Capture the cell that displays the provided text and extract its (X, Y) central coordinate. 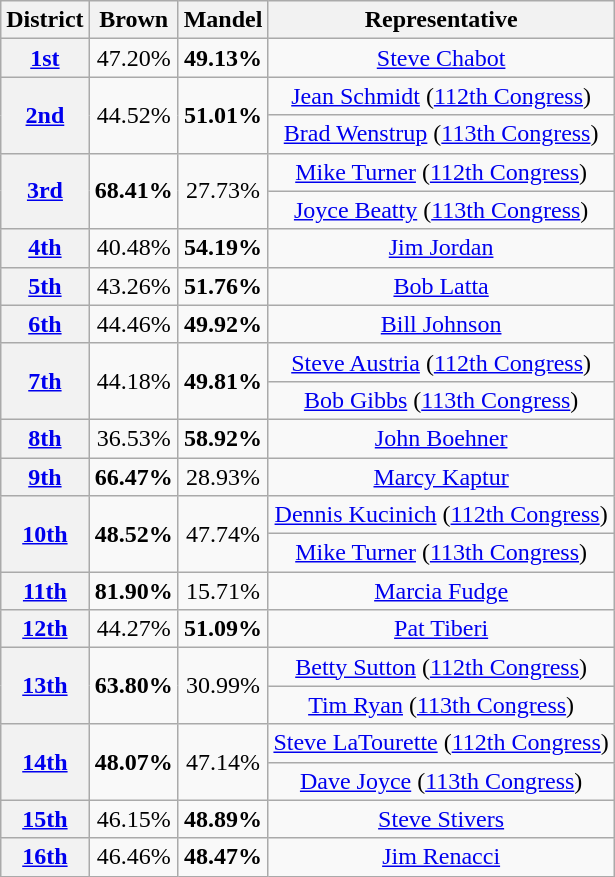
48.07% (134, 762)
Mandel (223, 20)
51.09% (223, 629)
2nd (45, 115)
7th (45, 381)
3rd (45, 191)
Jean Schmidt (112th Congress) (441, 96)
Mike Turner (113th Congress) (441, 553)
Steve Stivers (441, 819)
District (45, 20)
49.92% (223, 324)
36.53% (134, 438)
81.90% (134, 591)
5th (45, 286)
68.41% (134, 191)
44.52% (134, 115)
16th (45, 857)
13th (45, 686)
54.19% (223, 248)
11th (45, 591)
43.26% (134, 286)
48.52% (134, 534)
12th (45, 629)
10th (45, 534)
Dave Joyce (113th Congress) (441, 781)
14th (45, 762)
15th (45, 819)
30.99% (223, 686)
58.92% (223, 438)
Steve Chabot (441, 58)
40.48% (134, 248)
27.73% (223, 191)
Steve Austria (112th Congress) (441, 362)
44.27% (134, 629)
49.81% (223, 381)
63.80% (134, 686)
Pat Tiberi (441, 629)
51.76% (223, 286)
Brad Wenstrup (113th Congress) (441, 134)
44.18% (134, 381)
66.47% (134, 477)
Tim Ryan (113th Congress) (441, 705)
9th (45, 477)
John Boehner (441, 438)
15.71% (223, 591)
44.46% (134, 324)
Marcia Fudge (441, 591)
Mike Turner (112th Congress) (441, 172)
47.74% (223, 534)
48.47% (223, 857)
49.13% (223, 58)
46.15% (134, 819)
51.01% (223, 115)
Steve LaTourette (112th Congress) (441, 743)
Bob Latta (441, 286)
28.93% (223, 477)
Betty Sutton (112th Congress) (441, 667)
Marcy Kaptur (441, 477)
Dennis Kucinich (112th Congress) (441, 515)
48.89% (223, 819)
Bill Johnson (441, 324)
6th (45, 324)
Representative (441, 20)
46.46% (134, 857)
1st (45, 58)
Brown (134, 20)
47.14% (223, 762)
8th (45, 438)
Jim Renacci (441, 857)
Bob Gibbs (113th Congress) (441, 400)
47.20% (134, 58)
4th (45, 248)
Joyce Beatty (113th Congress) (441, 210)
Jim Jordan (441, 248)
